Determine the [x, y] coordinate at the center of the cell enclosing the given text.  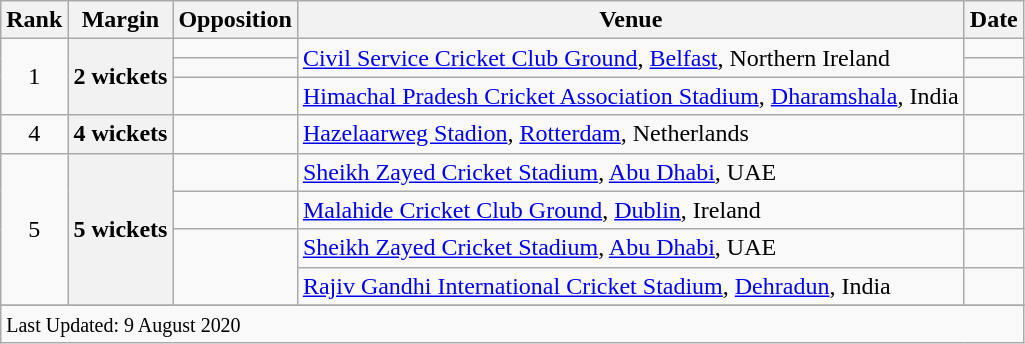
Date [994, 20]
Malahide Cricket Club Ground, Dublin, Ireland [630, 210]
Hazelaarweg Stadion, Rotterdam, Netherlands [630, 134]
Margin [120, 20]
1 [34, 77]
2 wickets [120, 77]
4 wickets [120, 134]
Civil Service Cricket Club Ground, Belfast, Northern Ireland [630, 58]
Himachal Pradesh Cricket Association Stadium, Dharamshala, India [630, 96]
5 wickets [120, 229]
Venue [630, 20]
5 [34, 229]
Opposition [235, 20]
Last Updated: 9 August 2020 [512, 324]
Rank [34, 20]
4 [34, 134]
Rajiv Gandhi International Cricket Stadium, Dehradun, India [630, 286]
